Scan for the cell matching the given text and deliver its [x, y] coordinate at center. 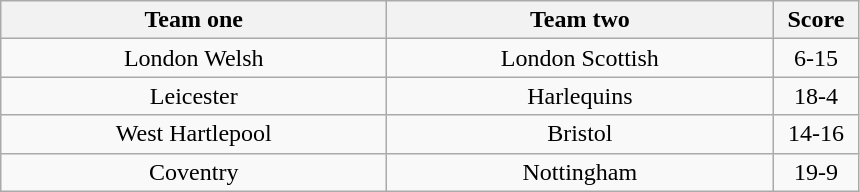
Harlequins [580, 96]
Score [816, 20]
Leicester [194, 96]
West Hartlepool [194, 134]
6-15 [816, 58]
14-16 [816, 134]
Bristol [580, 134]
London Welsh [194, 58]
Team two [580, 20]
18-4 [816, 96]
19-9 [816, 172]
London Scottish [580, 58]
Nottingham [580, 172]
Team one [194, 20]
Coventry [194, 172]
